Identify which cell holds the provided text, then report its (x, y) central coordinate. 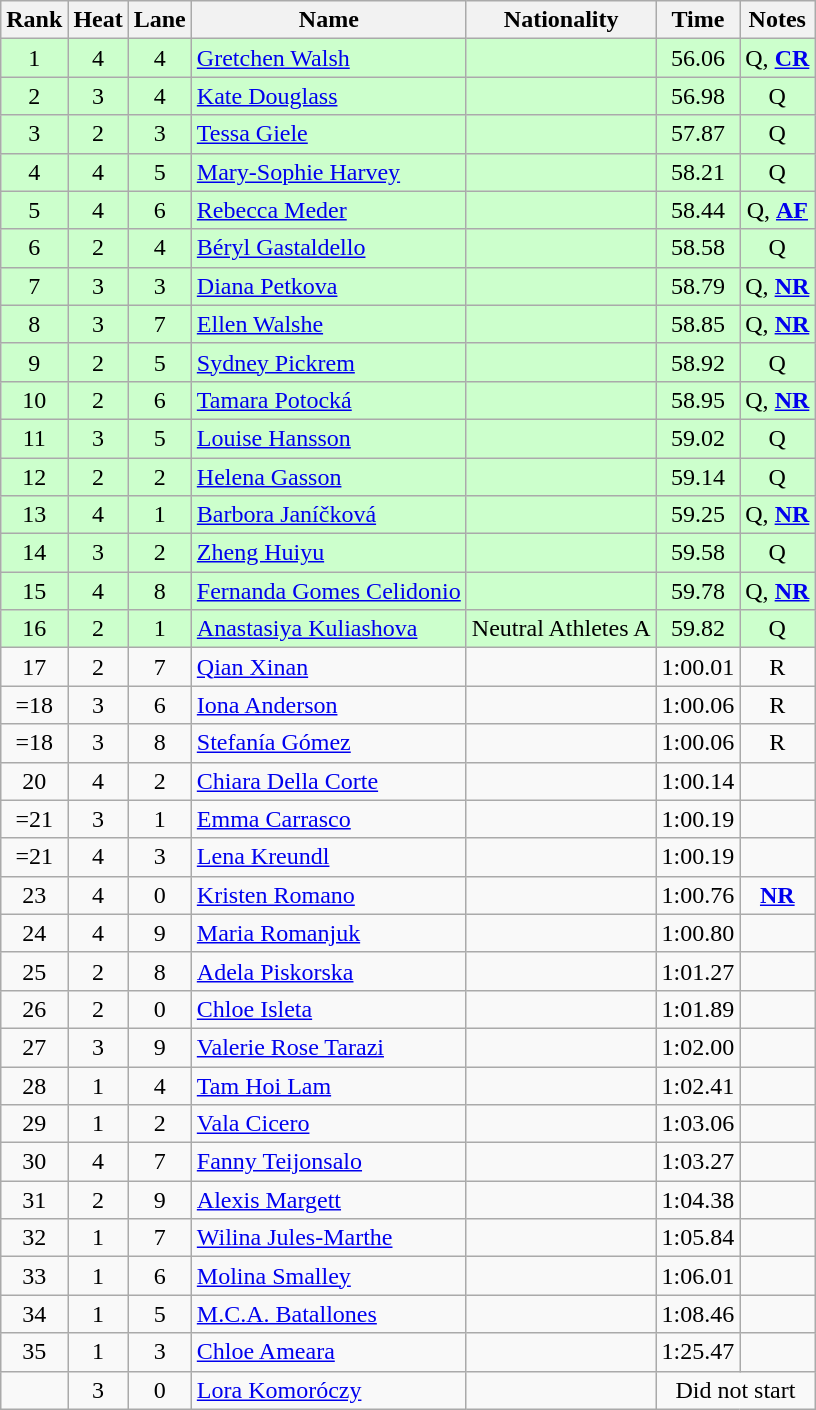
24 (34, 933)
1:00.76 (698, 895)
35 (34, 1352)
58.79 (698, 286)
Chiara Della Corte (328, 781)
Molina Smalley (328, 1276)
11 (34, 438)
NR (778, 895)
1:03.06 (698, 1124)
15 (34, 591)
59.58 (698, 553)
1:02.00 (698, 1047)
Did not start (736, 1390)
Notes (778, 20)
31 (34, 1200)
Stefanía Gómez (328, 743)
32 (34, 1238)
13 (34, 515)
27 (34, 1047)
Tam Hoi Lam (328, 1085)
14 (34, 553)
1:04.38 (698, 1200)
58.58 (698, 248)
58.21 (698, 172)
Neutral Athletes A (561, 629)
Chloe Isleta (328, 1009)
58.85 (698, 324)
57.87 (698, 134)
Heat (98, 20)
33 (34, 1276)
M.C.A. Batallones (328, 1314)
Gretchen Walsh (328, 58)
Louise Hansson (328, 438)
1:01.27 (698, 971)
17 (34, 667)
Kristen Romano (328, 895)
Alexis Margett (328, 1200)
12 (34, 477)
59.14 (698, 477)
30 (34, 1162)
Diana Petkova (328, 286)
1:05.84 (698, 1238)
Ellen Walshe (328, 324)
Qian Xinan (328, 667)
26 (34, 1009)
Nationality (561, 20)
Fanny Teijonsalo (328, 1162)
1:00.01 (698, 667)
Tessa Giele (328, 134)
59.82 (698, 629)
56.98 (698, 96)
Zheng Huiyu (328, 553)
Sydney Pickrem (328, 362)
59.02 (698, 438)
Maria Romanjuk (328, 933)
20 (34, 781)
23 (34, 895)
59.25 (698, 515)
Rank (34, 20)
Kate Douglass (328, 96)
58.92 (698, 362)
Valerie Rose Tarazi (328, 1047)
1:02.41 (698, 1085)
Chloe Ameara (328, 1352)
Lane (160, 20)
1:25.47 (698, 1352)
Béryl Gastaldello (328, 248)
Q, AF (778, 210)
Adela Piskorska (328, 971)
Wilina Jules-Marthe (328, 1238)
34 (34, 1314)
Anastasiya Kuliashova (328, 629)
25 (34, 971)
Mary-Sophie Harvey (328, 172)
1:08.46 (698, 1314)
Helena Gasson (328, 477)
1:06.01 (698, 1276)
Vala Cicero (328, 1124)
16 (34, 629)
1:01.89 (698, 1009)
Emma Carrasco (328, 819)
Rebecca Meder (328, 210)
28 (34, 1085)
29 (34, 1124)
1:03.27 (698, 1162)
Fernanda Gomes Celidonio (328, 591)
59.78 (698, 591)
58.95 (698, 400)
Barbora Janíčková (328, 515)
10 (34, 400)
Lora Komoróczy (328, 1390)
1:00.14 (698, 781)
Time (698, 20)
Iona Anderson (328, 705)
Q, CR (778, 58)
58.44 (698, 210)
56.06 (698, 58)
Tamara Potocká (328, 400)
1:00.80 (698, 933)
Lena Kreundl (328, 857)
Name (328, 20)
